Search for the cell housing the specified text and yield its [x, y] center coordinate. 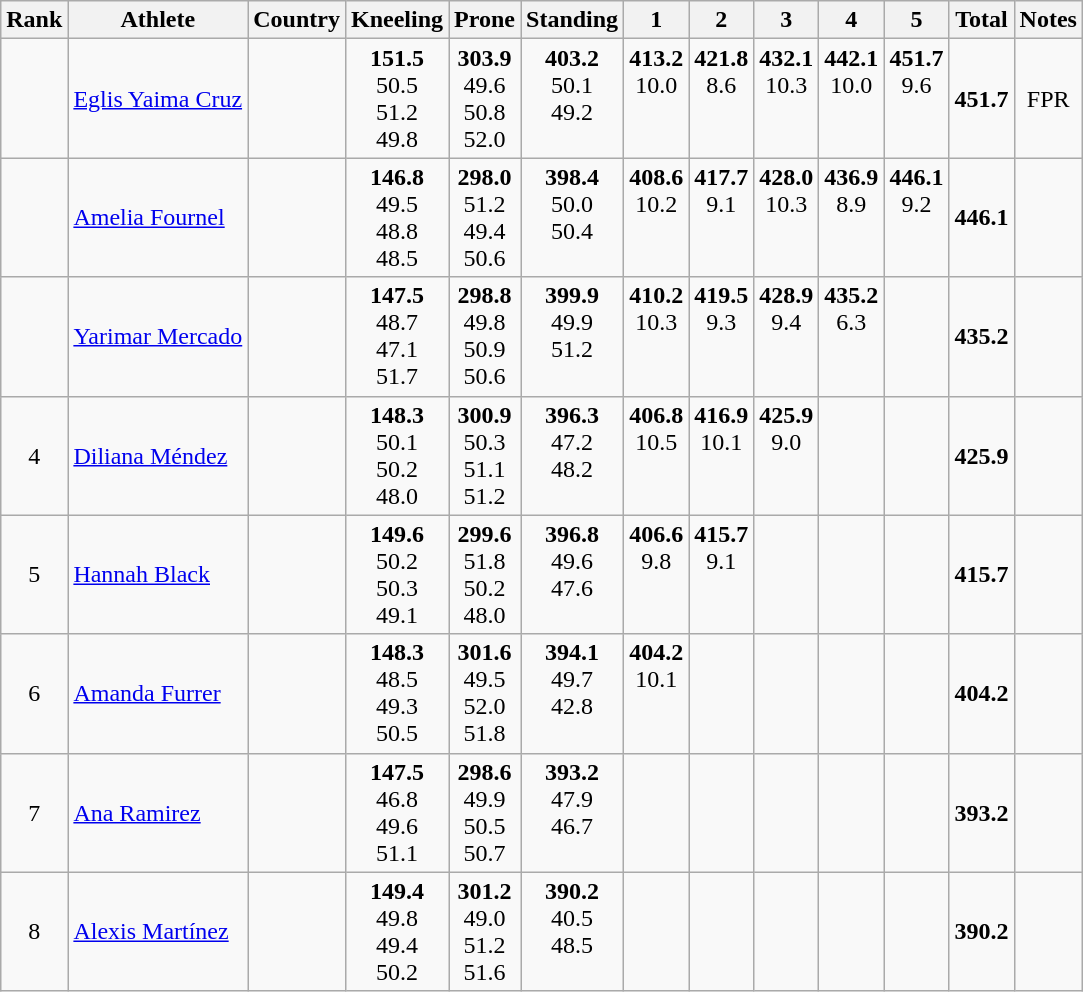
406.810.5 [656, 456]
8 [34, 932]
Total [982, 20]
432.1 10.3 [786, 98]
Hannah Black [158, 574]
Eglis Yaima Cruz [158, 98]
442.1 10.0 [852, 98]
398.4 50.050.4 [572, 218]
299.6 51.850.248.0 [485, 574]
Amanda Furrer [158, 694]
428.99.4 [786, 336]
301.249.051.251.6 [485, 932]
404.210.1 [656, 694]
Ana Ramirez [158, 812]
149.449.849.450.2 [396, 932]
300.9 50.351.1 51.2 [485, 456]
417.79.1 [722, 218]
149.650.250.3 49.1 [396, 574]
147.548.747.151.7 [396, 336]
3 [786, 20]
Kneeling [396, 20]
6 [34, 694]
399.949.951.2 [572, 336]
Athlete [158, 20]
7 [34, 812]
403.250.149.2 [572, 98]
428.010.3 [786, 218]
393.2 47.946.7 [572, 812]
396.849.647.6 [572, 574]
446.19.2 [916, 218]
393.2 [982, 812]
396.347.248.2 [572, 456]
404.2 [982, 694]
147.546.849.651.1 [396, 812]
390.240.548.5 [572, 932]
Diliana Méndez [158, 456]
Notes [1048, 20]
416.910.1 [722, 456]
410.210.3 [656, 336]
435.2 6.3 [852, 336]
1 [656, 20]
413.210.0 [656, 98]
406.6 9.8 [656, 574]
Country [297, 20]
425.9 [982, 456]
151.5 50.551.249.8 [396, 98]
Prone [485, 20]
446.1 [982, 218]
Alexis Martínez [158, 932]
435.2 [982, 336]
2 [722, 20]
451.7 [982, 98]
298.051.249.4 50.6 [485, 218]
415.7 9.1 [722, 574]
390.2 [982, 932]
301.649.552.051.8 [485, 694]
415.7 [982, 574]
419.5 9.3 [722, 336]
436.98.9 [852, 218]
303.949.650.8 52.0 [485, 98]
146.849.548.848.5 [396, 218]
Amelia Fournel [158, 218]
Yarimar Mercado [158, 336]
421.8 8.6 [722, 98]
298.649.950.550.7 [485, 812]
148.348.549.350.5 [396, 694]
451.79.6 [916, 98]
408.610.2 [656, 218]
FPR [1048, 98]
Rank [34, 20]
148.350.150.248.0 [396, 456]
394.149.742.8 [572, 694]
Standing [572, 20]
298.849.850.950.6 [485, 336]
425.9 9.0 [786, 456]
